Find where the given text appears and provide that cell's center as (X, Y) coordinate. 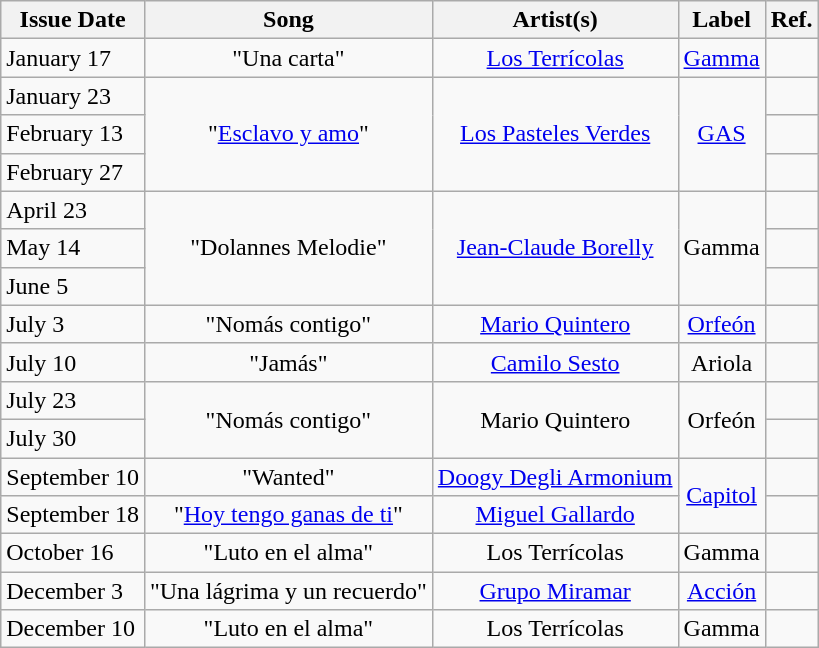
September 18 (73, 515)
June 5 (73, 286)
Acción (722, 591)
Camilo Sesto (555, 362)
Capitol (722, 496)
"Jamás" (288, 362)
February 27 (73, 172)
Issue Date (73, 20)
Label (722, 20)
April 23 (73, 210)
Song (288, 20)
February 13 (73, 134)
Los Pasteles Verdes (555, 134)
GAS (722, 134)
"Dolannes Melodie" (288, 248)
September 10 (73, 477)
"Una carta" (288, 58)
Jean-Claude Borelly (555, 248)
July 30 (73, 438)
Miguel Gallardo (555, 515)
July 23 (73, 400)
"Esclavo y amo" (288, 134)
"Una lágrima y un recuerdo" (288, 591)
December 10 (73, 629)
December 3 (73, 591)
July 10 (73, 362)
Ariola (722, 362)
May 14 (73, 248)
"Hoy tengo ganas de ti" (288, 515)
Grupo Miramar (555, 591)
Ref. (792, 20)
July 3 (73, 324)
January 17 (73, 58)
October 16 (73, 553)
Doogy Degli Armonium (555, 477)
"Wanted" (288, 477)
January 23 (73, 96)
Artist(s) (555, 20)
